Extract the (x, y) coordinate from the center of the cell holding the provided text.  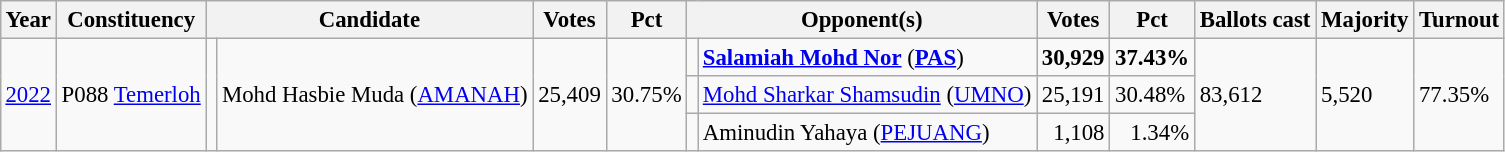
Turnout (1460, 20)
P088 Temerloh (131, 94)
25,409 (570, 94)
Aminudin Yahaya (PEJUANG) (868, 133)
83,612 (1254, 94)
5,520 (1365, 94)
25,191 (1074, 95)
Majority (1365, 20)
30,929 (1074, 57)
Ballots cast (1254, 20)
Candidate (370, 20)
Salamiah Mohd Nor (PAS) (868, 57)
1.34% (1152, 133)
30.48% (1152, 95)
Mohd Hasbie Muda (AMANAH) (375, 94)
30.75% (646, 94)
Year (28, 20)
1,108 (1074, 133)
2022 (28, 94)
Constituency (131, 20)
77.35% (1460, 94)
37.43% (1152, 57)
Mohd Sharkar Shamsudin (UMNO) (868, 95)
Opponent(s) (862, 20)
